Search for the cell housing the specified text and yield its [x, y] center coordinate. 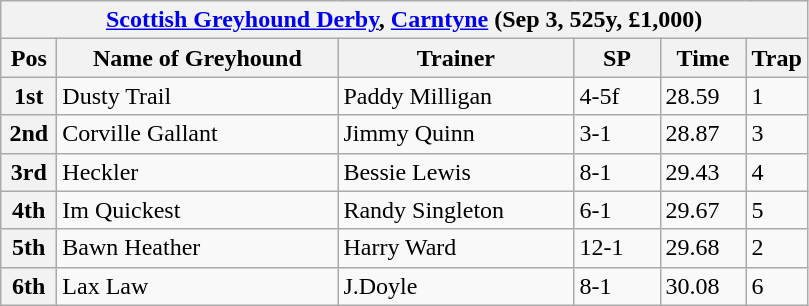
SP [617, 58]
29.43 [703, 172]
6-1 [617, 210]
Jimmy Quinn [456, 134]
29.67 [703, 210]
Lax Law [198, 286]
Bessie Lewis [456, 172]
4-5f [617, 96]
Paddy Milligan [456, 96]
Trap [776, 58]
1st [29, 96]
Trainer [456, 58]
Im Quickest [198, 210]
Randy Singleton [456, 210]
4th [29, 210]
Pos [29, 58]
12-1 [617, 248]
Time [703, 58]
28.87 [703, 134]
3rd [29, 172]
Dusty Trail [198, 96]
Corville Gallant [198, 134]
29.68 [703, 248]
5 [776, 210]
J.Doyle [456, 286]
2nd [29, 134]
6th [29, 286]
5th [29, 248]
1 [776, 96]
3-1 [617, 134]
Bawn Heather [198, 248]
4 [776, 172]
28.59 [703, 96]
Scottish Greyhound Derby, Carntyne (Sep 3, 525y, £1,000) [404, 20]
Name of Greyhound [198, 58]
Heckler [198, 172]
3 [776, 134]
2 [776, 248]
6 [776, 286]
30.08 [703, 286]
Harry Ward [456, 248]
